Return [X, Y] of the center of cell containing provided text 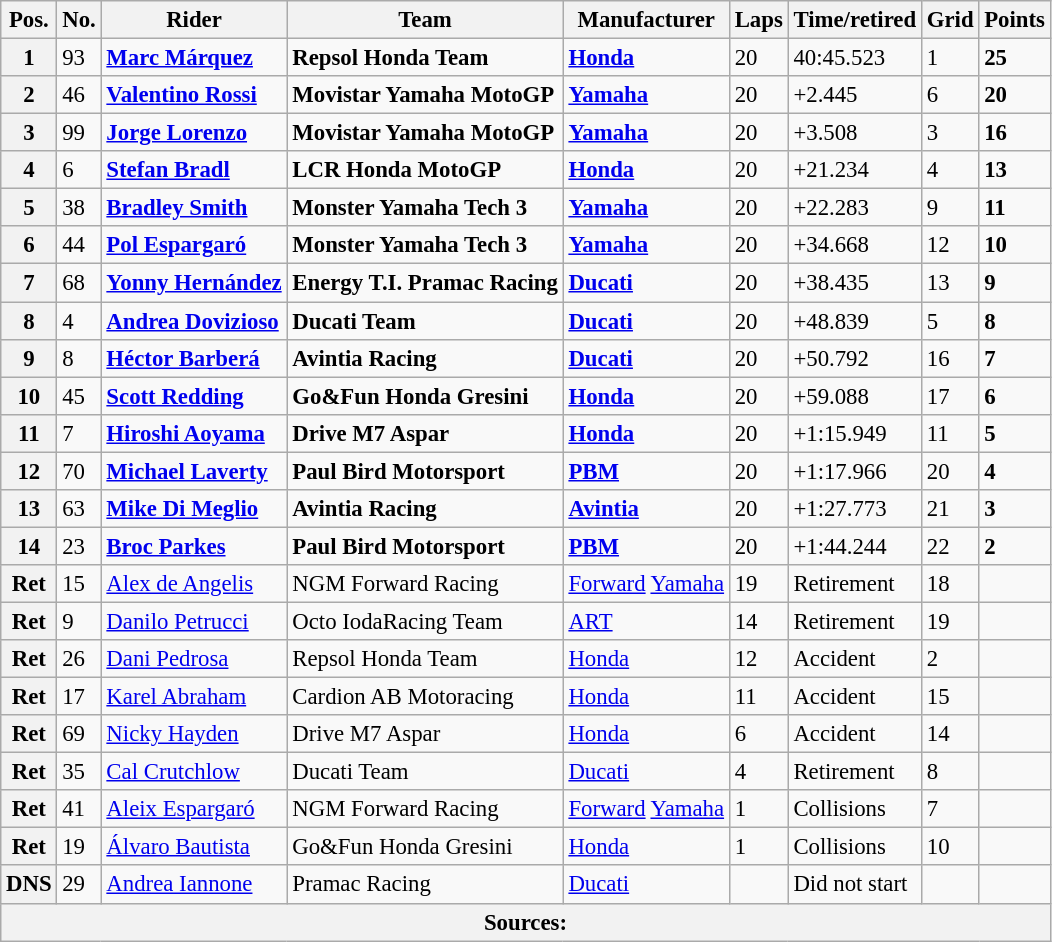
26 [79, 659]
+59.088 [854, 396]
Team [425, 20]
Manufacturer [646, 20]
+1:17.966 [854, 471]
Points [1014, 20]
+34.668 [854, 245]
18 [950, 584]
Octo IodaRacing Team [425, 621]
Avintia [646, 509]
40:45.523 [854, 58]
63 [79, 509]
Bradley Smith [194, 208]
41 [79, 809]
45 [79, 396]
46 [79, 95]
70 [79, 471]
LCR Honda MotoGP [425, 170]
Sources: [526, 922]
68 [79, 283]
+38.435 [854, 283]
Cardion AB Motoracing [425, 697]
Did not start [854, 885]
25 [1014, 58]
Yonny Hernández [194, 283]
+2.445 [854, 95]
+1:27.773 [854, 509]
Time/retired [854, 20]
Pol Espargaró [194, 245]
Pos. [29, 20]
99 [79, 133]
ART [646, 621]
Hiroshi Aoyama [194, 433]
Pramac Racing [425, 885]
+1:44.244 [854, 546]
Energy T.I. Pramac Racing [425, 283]
Grid [950, 20]
+48.839 [854, 321]
Andrea Iannone [194, 885]
+1:15.949 [854, 433]
Alex de Angelis [194, 584]
Danilo Petrucci [194, 621]
44 [79, 245]
38 [79, 208]
Valentino Rossi [194, 95]
Héctor Barberá [194, 358]
Álvaro Bautista [194, 847]
No. [79, 20]
+22.283 [854, 208]
+3.508 [854, 133]
+21.234 [854, 170]
Karel Abraham [194, 697]
Andrea Dovizioso [194, 321]
Nicky Hayden [194, 734]
35 [79, 772]
Michael Laverty [194, 471]
29 [79, 885]
Laps [758, 20]
69 [79, 734]
22 [950, 546]
Cal Crutchlow [194, 772]
DNS [29, 885]
Jorge Lorenzo [194, 133]
Stefan Bradl [194, 170]
Dani Pedrosa [194, 659]
Aleix Espargaró [194, 809]
93 [79, 58]
Broc Parkes [194, 546]
Mike Di Meglio [194, 509]
21 [950, 509]
Rider [194, 20]
+50.792 [854, 358]
Marc Márquez [194, 58]
Scott Redding [194, 396]
23 [79, 546]
